Return [X, Y] of the center of cell containing provided text 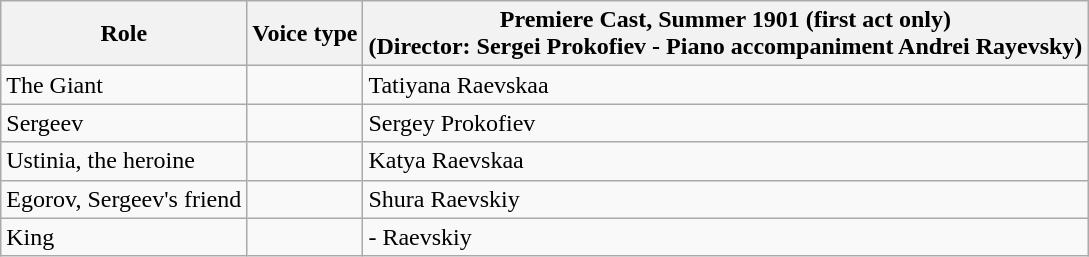
Sergey Prokofiev [726, 123]
Premiere Cast, Summer 1901 (first act only)(Director: Sergei Prokofiev - Piano accompaniment Andrei Rayevsky) [726, 34]
Ustinia, the heroine [124, 161]
- Raevskiy [726, 237]
Katya Raevskaa [726, 161]
Sergeev [124, 123]
The Giant [124, 85]
King [124, 237]
Egorov, Sergeev's friend [124, 199]
Shura Raevskiy [726, 199]
Tatiyana Raevskaa [726, 85]
Voice type [305, 34]
Role [124, 34]
